Pinpoint the cell where the given text exists, returning its (X, Y) midpoint coordinate. 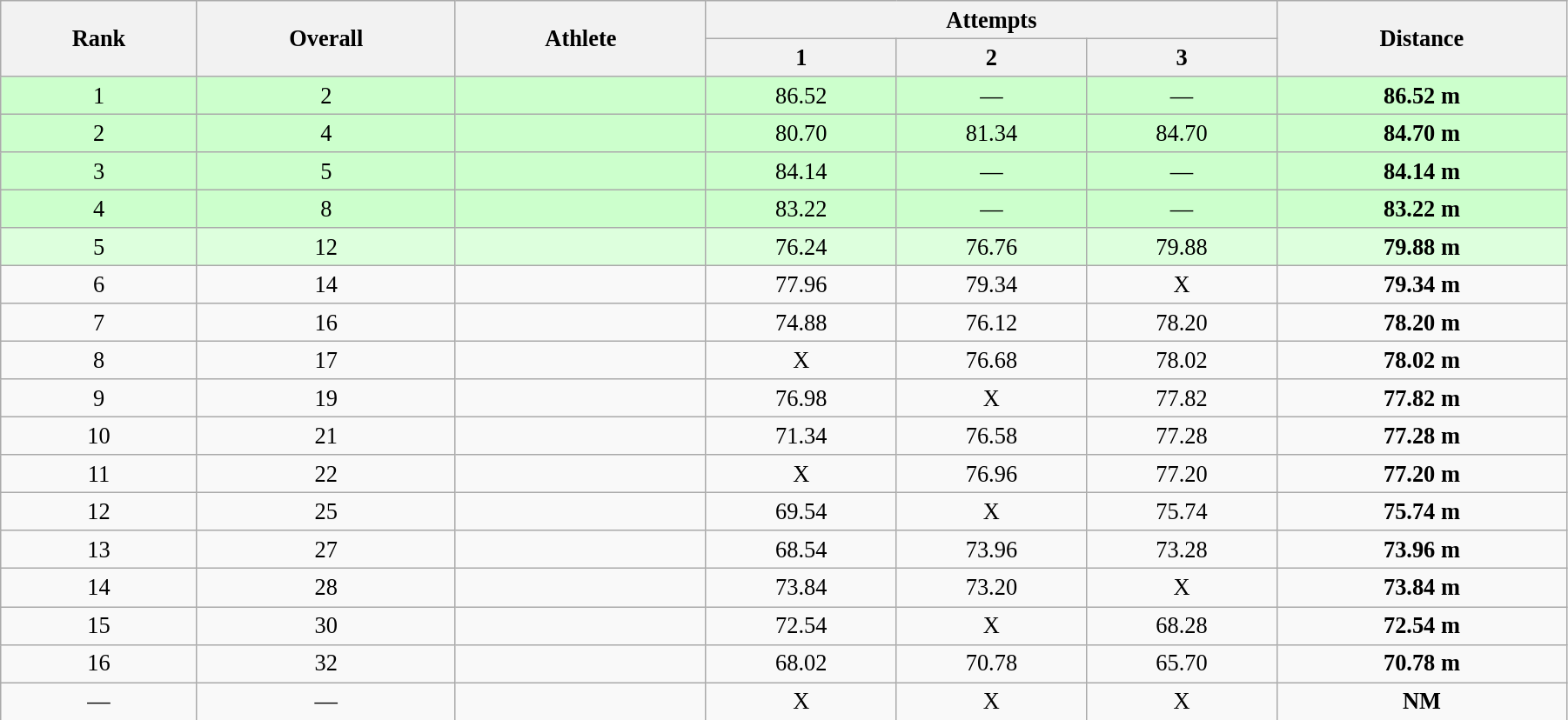
27 (325, 550)
78.02 (1182, 360)
79.88 (1182, 247)
84.14 m (1422, 171)
77.28 (1182, 436)
76.68 (992, 360)
68.28 (1182, 625)
77.28 m (1422, 436)
9 (99, 398)
6 (99, 284)
68.54 (801, 550)
71.34 (801, 436)
78.20 (1182, 323)
78.02 m (1422, 360)
73.20 (992, 588)
70.78 (992, 663)
76.12 (992, 323)
69.54 (801, 511)
19 (325, 398)
84.70 (1182, 133)
73.96 m (1422, 550)
Rank (99, 38)
79.34 m (1422, 284)
11 (99, 474)
79.88 m (1422, 247)
80.70 (801, 133)
86.52 m (1422, 95)
NM (1422, 701)
22 (325, 474)
76.58 (992, 436)
65.70 (1182, 663)
84.70 m (1422, 133)
74.88 (801, 323)
83.22 (801, 209)
72.54 m (1422, 625)
Distance (1422, 38)
84.14 (801, 171)
15 (99, 625)
73.84 m (1422, 588)
10 (99, 436)
77.82 m (1422, 398)
79.34 (992, 284)
76.24 (801, 247)
73.28 (1182, 550)
Overall (325, 38)
73.84 (801, 588)
76.76 (992, 247)
32 (325, 663)
76.98 (801, 398)
76.96 (992, 474)
28 (325, 588)
7 (99, 323)
21 (325, 436)
77.20 m (1422, 474)
75.74 m (1422, 511)
72.54 (801, 625)
70.78 m (1422, 663)
77.82 (1182, 398)
86.52 (801, 95)
17 (325, 360)
77.96 (801, 284)
78.20 m (1422, 323)
81.34 (992, 133)
30 (325, 625)
13 (99, 550)
75.74 (1182, 511)
Athlete (580, 38)
68.02 (801, 663)
83.22 m (1422, 209)
25 (325, 511)
77.20 (1182, 474)
Attempts (991, 19)
73.96 (992, 550)
